Extract the [x, y] coordinate from the center of the cell holding the provided text.  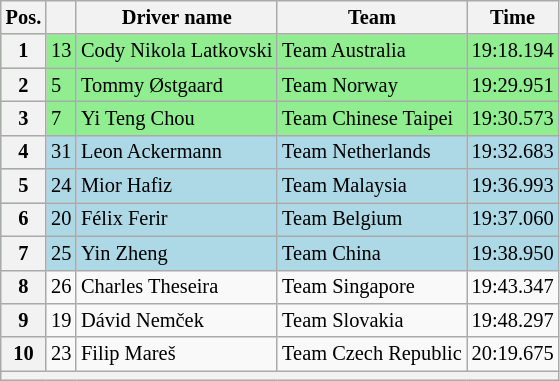
9 [24, 320]
8 [24, 287]
19:37.060 [513, 219]
Team Czech Republic [372, 354]
Team Netherlands [372, 152]
Mior Hafiz [176, 186]
19:48.297 [513, 320]
6 [24, 219]
23 [61, 354]
Yin Zheng [176, 253]
26 [61, 287]
Tommy Østgaard [176, 85]
Driver name [176, 17]
31 [61, 152]
Leon Ackermann [176, 152]
Team Norway [372, 85]
4 [24, 152]
19:38.950 [513, 253]
Yi Teng Chou [176, 118]
Time [513, 17]
19:30.573 [513, 118]
Team China [372, 253]
Team Malaysia [372, 186]
Filip Mareš [176, 354]
19:43.347 [513, 287]
Team [372, 17]
20 [61, 219]
Félix Ferir [176, 219]
Dávid Nemček [176, 320]
2 [24, 85]
Cody Nikola Latkovski [176, 51]
Team Belgium [372, 219]
1 [24, 51]
10 [24, 354]
19:18.194 [513, 51]
19:29.951 [513, 85]
Pos. [24, 17]
13 [61, 51]
20:19.675 [513, 354]
Team Singapore [372, 287]
Team Australia [372, 51]
24 [61, 186]
Team Chinese Taipei [372, 118]
19:36.993 [513, 186]
Team Slovakia [372, 320]
19 [61, 320]
3 [24, 118]
Charles Theseira [176, 287]
25 [61, 253]
19:32.683 [513, 152]
